Provide the [x, y] coordinate of the cell's center where the given text is located.  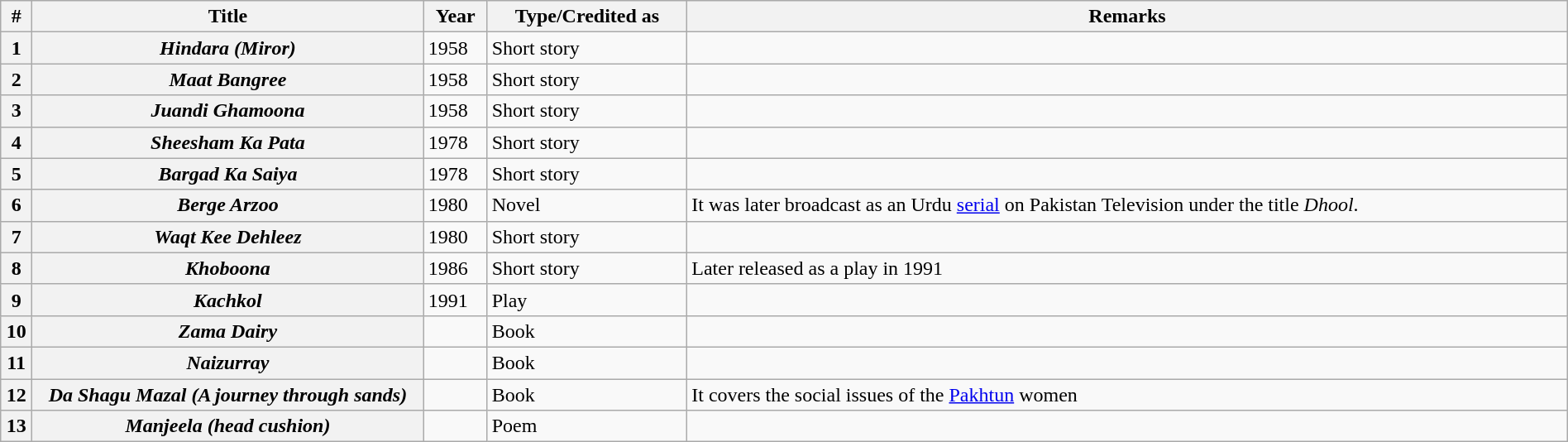
Later released as a play in 1991 [1128, 268]
8 [17, 268]
1986 [455, 268]
Sheesham Ka Pata [228, 142]
10 [17, 331]
7 [17, 237]
Year [455, 17]
Zama Dairy [228, 331]
Poem [587, 426]
It covers the social issues of the Pakhtun women [1128, 395]
1 [17, 48]
11 [17, 363]
9 [17, 300]
Title [228, 17]
Play [587, 300]
Manjeela (head cushion) [228, 426]
Hindara (Miror) [228, 48]
Type/Credited as [587, 17]
Berge Arzoo [228, 205]
Novel [587, 205]
Kachkol [228, 300]
Da Shagu Mazal (A journey through sands) [228, 395]
3 [17, 111]
2 [17, 79]
Naizurray [228, 363]
Khoboona [228, 268]
Bargad Ka Saiya [228, 174]
13 [17, 426]
1991 [455, 300]
Remarks [1128, 17]
Maat Bangree [228, 79]
It was later broadcast as an Urdu serial on Pakistan Television under the title Dhool. [1128, 205]
Waqt Kee Dehleez [228, 237]
Juandi Ghamoona [228, 111]
12 [17, 395]
# [17, 17]
6 [17, 205]
5 [17, 174]
4 [17, 142]
